Detect which cell encompasses the target text, then output its (x, y) center coordinate. 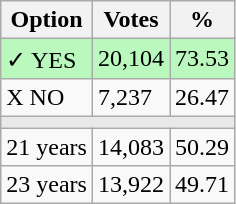
26.47 (202, 97)
73.53 (202, 59)
Option (47, 20)
20,104 (130, 59)
% (202, 20)
✓ YES (47, 59)
X NO (47, 97)
23 years (47, 185)
49.71 (202, 185)
21 years (47, 147)
7,237 (130, 97)
Votes (130, 20)
14,083 (130, 147)
13,922 (130, 185)
50.29 (202, 147)
